Return [x, y] of the center of cell containing provided text 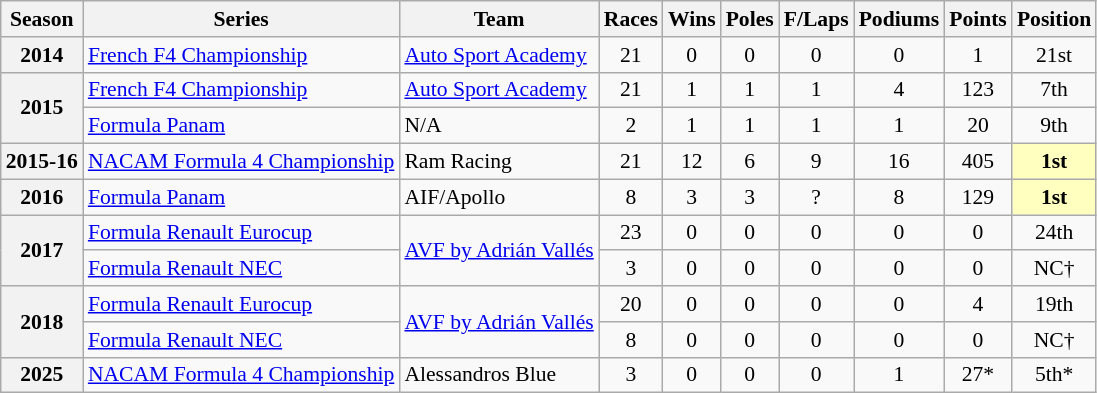
? [816, 197]
2014 [42, 55]
Team [498, 19]
Position [1054, 19]
Ram Racing [498, 162]
2 [631, 126]
N/A [498, 126]
AIF/Apollo [498, 197]
Poles [750, 19]
9th [1054, 126]
2025 [42, 375]
Points [978, 19]
6 [750, 162]
Wins [692, 19]
Races [631, 19]
2016 [42, 197]
21st [1054, 55]
2017 [42, 250]
123 [978, 90]
24th [1054, 233]
5th* [1054, 375]
Podiums [900, 19]
27* [978, 375]
F/Laps [816, 19]
7th [1054, 90]
9 [816, 162]
Series [242, 19]
2015-16 [42, 162]
2018 [42, 322]
2015 [42, 108]
Season [42, 19]
Alessandros Blue [498, 375]
19th [1054, 304]
129 [978, 197]
405 [978, 162]
16 [900, 162]
12 [692, 162]
23 [631, 233]
